Capture the cell that displays the provided text and extract its (X, Y) central coordinate. 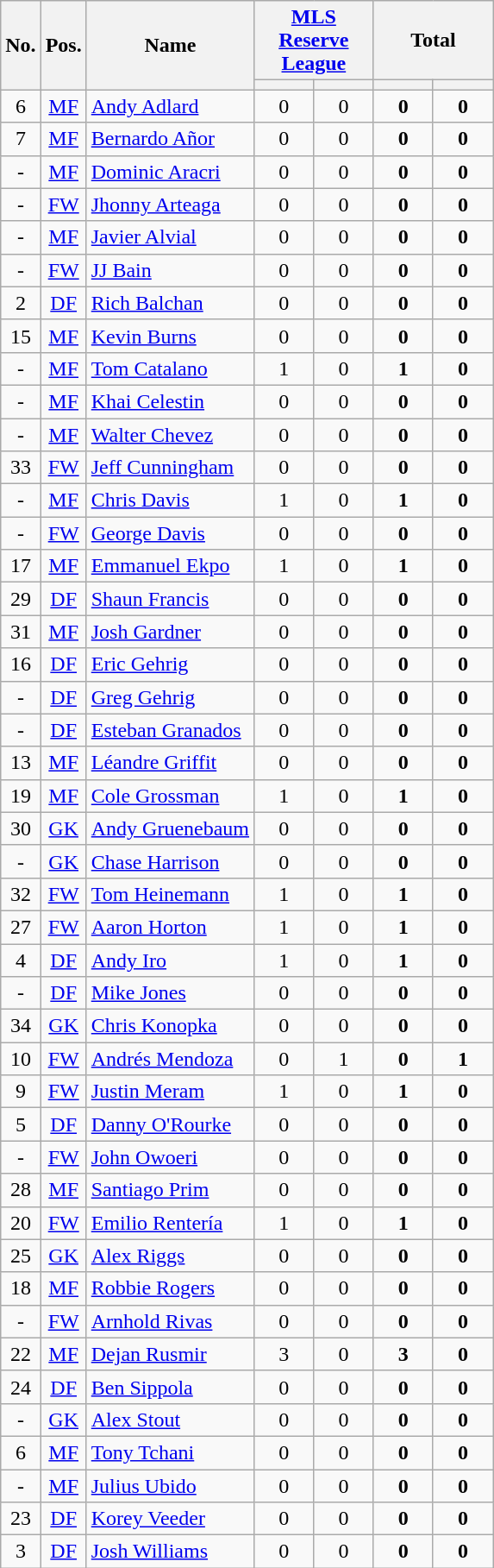
Jeff Cunningham (170, 468)
Santiago Prim (170, 1190)
Tony Tchani (170, 1452)
Jhonny Arteaga (170, 205)
5 (21, 1124)
Kevin Burns (170, 336)
Alex Stout (170, 1420)
Total (433, 41)
Dejan Rusmir (170, 1354)
Aaron Horton (170, 927)
Alex Riggs (170, 1256)
Chris Davis (170, 501)
30 (21, 828)
Chase Harrison (170, 861)
Arnhold Rivas (170, 1321)
Bernardo Añor (170, 139)
7 (21, 139)
17 (21, 566)
Shaun Francis (170, 599)
Emmanuel Ekpo (170, 566)
Julius Ubido (170, 1485)
Tom Catalano (170, 368)
33 (21, 468)
Khai Celestin (170, 401)
Rich Balchan (170, 303)
15 (21, 336)
Mike Jones (170, 993)
Walter Chevez (170, 434)
Josh Gardner (170, 632)
Korey Veeder (170, 1519)
Danny O'Rourke (170, 1124)
Name (170, 45)
28 (21, 1190)
18 (21, 1288)
13 (21, 763)
Javier Alvial (170, 237)
32 (21, 894)
19 (21, 796)
No. (21, 45)
Greg Gehrig (170, 697)
10 (21, 1059)
29 (21, 599)
Dominic Aracri (170, 172)
Josh Williams (170, 1552)
John Owoeri (170, 1157)
Léandre Griffit (170, 763)
23 (21, 1519)
Andy Iro (170, 960)
Emilio Rentería (170, 1223)
31 (21, 632)
Eric Gehrig (170, 664)
George Davis (170, 533)
Tom Heinemann (170, 894)
Andy Adlard (170, 106)
24 (21, 1387)
2 (21, 303)
25 (21, 1256)
9 (21, 1092)
Andy Gruenebaum (170, 828)
Esteban Granados (170, 730)
Justin Meram (170, 1092)
Andrés Mendoza (170, 1059)
27 (21, 927)
JJ Bain (170, 270)
34 (21, 1026)
Chris Konopka (170, 1026)
Ben Sippola (170, 1387)
Cole Grossman (170, 796)
Robbie Rogers (170, 1288)
20 (21, 1223)
MLS Reserve League (314, 41)
22 (21, 1354)
4 (21, 960)
16 (21, 664)
Pos. (64, 45)
